Find where the given text appears and provide that cell's center as (x, y) coordinate. 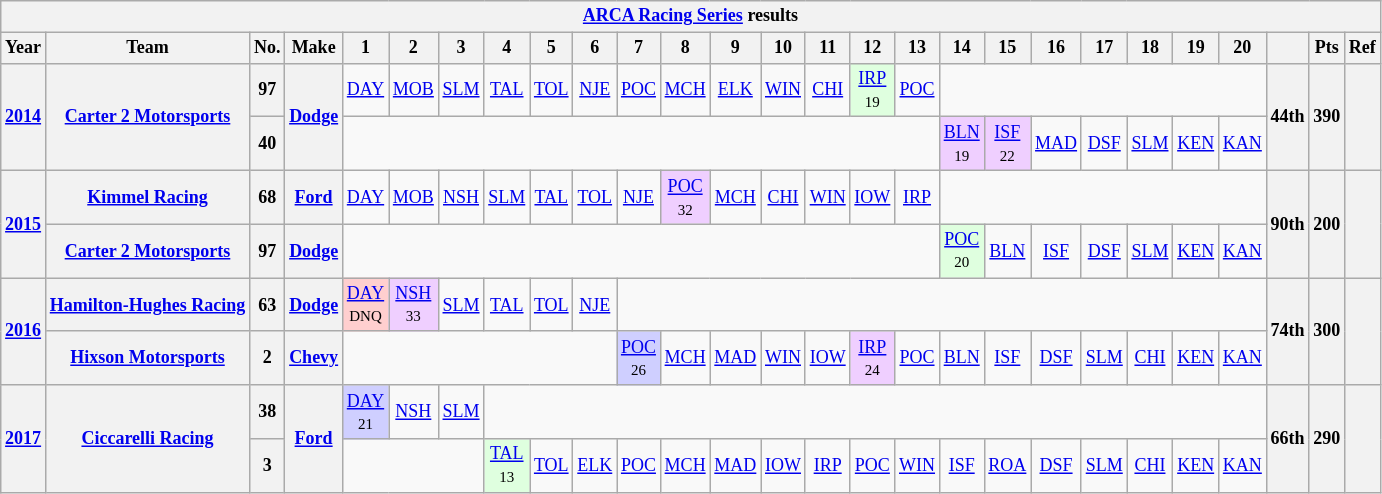
Hixson Motorsports (147, 358)
15 (1008, 48)
Pts (1327, 48)
ISF22 (1008, 144)
BLN19 (962, 144)
10 (784, 48)
40 (268, 144)
2015 (24, 224)
390 (1327, 116)
Ref (1363, 48)
Chevy (314, 358)
7 (639, 48)
Ciccarelli Racing (147, 438)
290 (1327, 438)
POC20 (962, 251)
17 (1104, 48)
No. (268, 48)
NSH33 (413, 305)
16 (1056, 48)
ARCA Racing Series results (690, 16)
200 (1327, 224)
90th (1288, 224)
5 (552, 48)
66th (1288, 438)
12 (872, 48)
2014 (24, 116)
13 (918, 48)
2017 (24, 438)
Year (24, 48)
44th (1288, 116)
DAY21 (365, 412)
Team (147, 48)
18 (1150, 48)
IRP19 (872, 90)
1 (365, 48)
14 (962, 48)
IRP24 (872, 358)
20 (1242, 48)
300 (1327, 332)
DAYDNQ (365, 305)
38 (268, 412)
63 (268, 305)
4 (507, 48)
19 (1196, 48)
ROA (1008, 466)
6 (595, 48)
2016 (24, 332)
11 (828, 48)
POC32 (685, 197)
74th (1288, 332)
Make (314, 48)
POC26 (639, 358)
Hamilton-Hughes Racing (147, 305)
68 (268, 197)
9 (736, 48)
Kimmel Racing (147, 197)
8 (685, 48)
TAL13 (507, 466)
